For the text-containing cell, return its midpoint in (x, y) coordinate format. 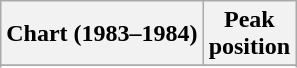
Chart (1983–1984) (102, 34)
Peak position (249, 34)
